Pinpoint the cell where the given text exists, returning its [X, Y] midpoint coordinate. 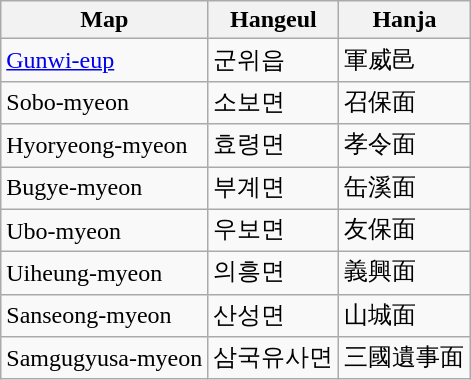
義興面 [404, 274]
Map [104, 20]
軍威邑 [404, 60]
Sobo-myeon [104, 102]
삼국유사면 [274, 358]
Hangeul [274, 20]
Hanja [404, 20]
부계면 [274, 188]
우보면 [274, 230]
소보면 [274, 102]
Ubo-myeon [104, 230]
Sanseong-myeon [104, 316]
友保面 [404, 230]
Gunwi-eup [104, 60]
Samgugyusa-myeon [104, 358]
三國遺事面 [404, 358]
효령면 [274, 146]
召保面 [404, 102]
孝令面 [404, 146]
缶溪面 [404, 188]
山城面 [404, 316]
Uiheung-myeon [104, 274]
산성면 [274, 316]
Hyoryeong-myeon [104, 146]
Bugye-myeon [104, 188]
군위읍 [274, 60]
의흥면 [274, 274]
